Identify which cell holds the provided text, then report its (X, Y) central coordinate. 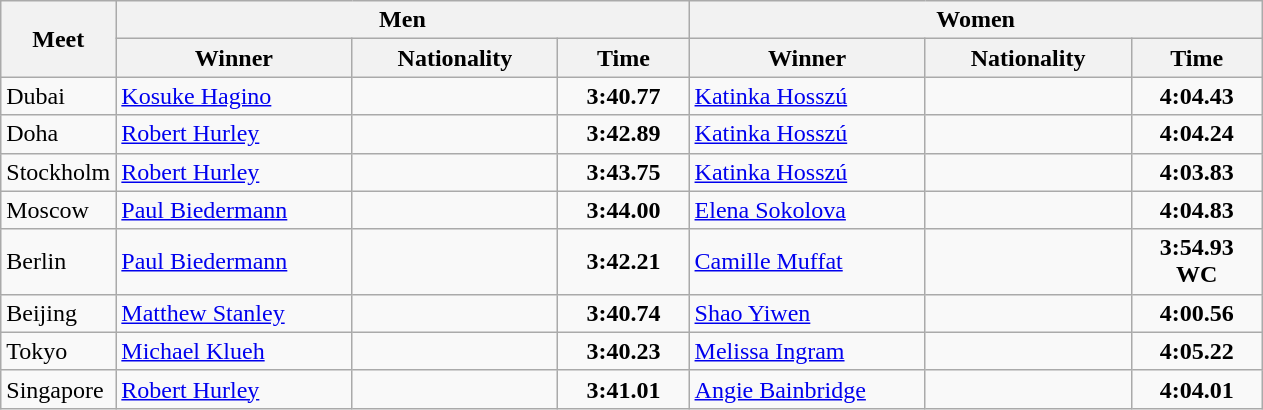
3:40.74 (624, 313)
3:42.89 (624, 134)
Camille Muffat (807, 262)
3:40.77 (624, 96)
3:41.01 (624, 389)
4:04.83 (1196, 210)
Michael Klueh (234, 351)
Meet (58, 39)
Men (402, 20)
4:04.24 (1196, 134)
4:05.22 (1196, 351)
3:43.75 (624, 172)
3:44.00 (624, 210)
4:00.56 (1196, 313)
3:40.23 (624, 351)
Singapore (58, 389)
Beijing (58, 313)
4:04.43 (1196, 96)
Melissa Ingram (807, 351)
Moscow (58, 210)
4:04.01 (1196, 389)
Matthew Stanley (234, 313)
Shao Yiwen (807, 313)
Kosuke Hagino (234, 96)
3:54.93 WC (1196, 262)
Angie Bainbridge (807, 389)
Tokyo (58, 351)
4:03.83 (1196, 172)
Berlin (58, 262)
3:42.21 (624, 262)
Doha (58, 134)
Elena Sokolova (807, 210)
Dubai (58, 96)
Women (976, 20)
Stockholm (58, 172)
